Return the [X, Y] coordinate for the center point of the cell that contains the specified text.  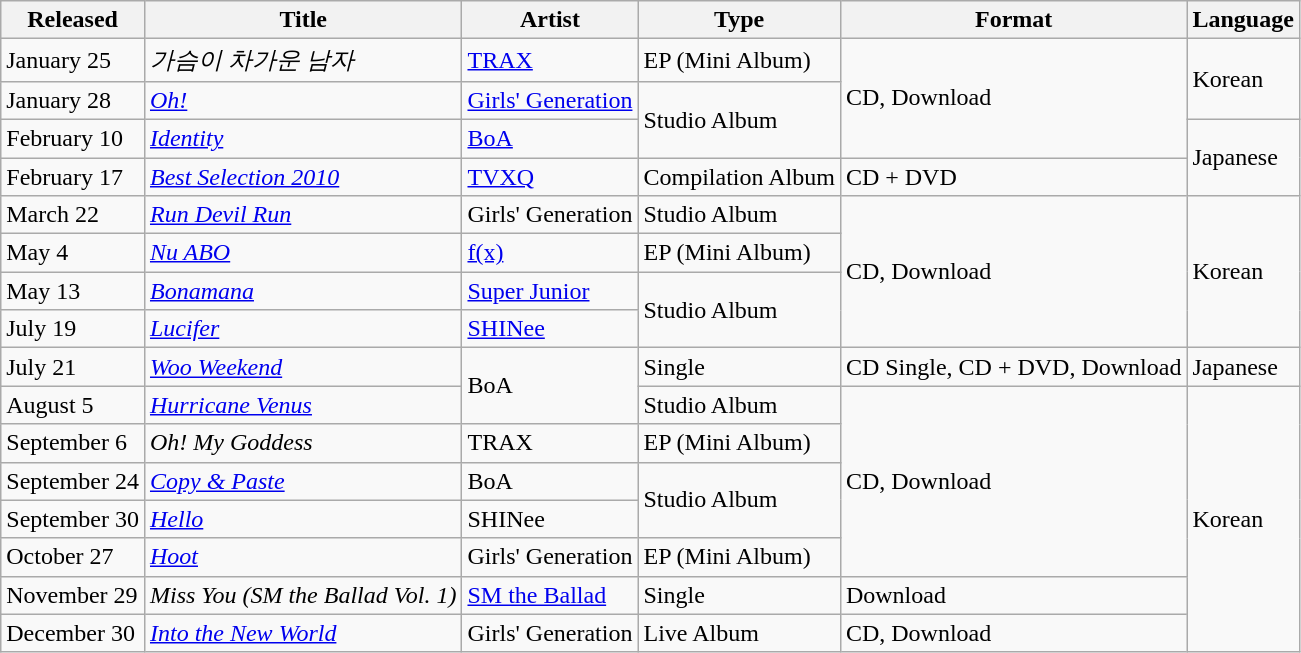
Title [303, 20]
December 30 [73, 633]
Bonamana [303, 291]
July 21 [73, 367]
CD Single, CD + DVD, Download [1014, 367]
Super Junior [550, 291]
Oh! My Goddess [303, 443]
Artist [550, 20]
Copy & Paste [303, 481]
May 13 [73, 291]
Woo Weekend [303, 367]
Language [1243, 20]
Lucifer [303, 329]
CD + DVD [1014, 177]
Download [1014, 595]
July 19 [73, 329]
Compilation Album [739, 177]
가슴이 차가운 남자 [303, 60]
November 29 [73, 595]
TVXQ [550, 177]
SM the Ballad [550, 595]
Live Album [739, 633]
Hurricane Venus [303, 405]
Oh! [303, 100]
Type [739, 20]
Hoot [303, 557]
Into the New World [303, 633]
September 30 [73, 519]
Nu ABO [303, 253]
Hello [303, 519]
March 22 [73, 215]
January 25 [73, 60]
August 5 [73, 405]
Miss You (SM the Ballad Vol. 1) [303, 595]
Format [1014, 20]
f(x) [550, 253]
September 24 [73, 481]
May 4 [73, 253]
Best Selection 2010 [303, 177]
October 27 [73, 557]
February 17 [73, 177]
February 10 [73, 138]
September 6 [73, 443]
Identity [303, 138]
Run Devil Run [303, 215]
January 28 [73, 100]
Released [73, 20]
